Detect which cell encompasses the target text, then output its [x, y] center coordinate. 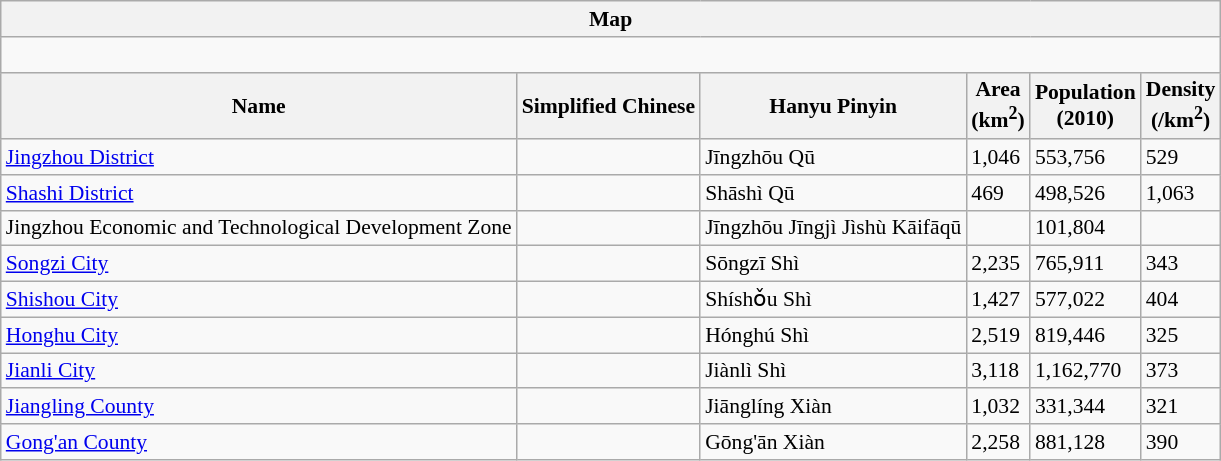
Jianli City [259, 371]
331,344 [1086, 407]
498,526 [1086, 193]
Jiànlì Shì [833, 371]
325 [1181, 335]
Shishou City [259, 300]
1,046 [998, 157]
819,446 [1086, 335]
Simplified Chinese [608, 106]
577,022 [1086, 300]
Songzi City [259, 264]
Name [259, 106]
Jiangling County [259, 407]
1,427 [998, 300]
2,519 [998, 335]
Jīngzhōu Jīngjì Jìshù Kāifāqū [833, 228]
Jiānglíng Xiàn [833, 407]
373 [1181, 371]
390 [1181, 442]
404 [1181, 300]
469 [998, 193]
Shashi District [259, 193]
2,235 [998, 264]
Honghu City [259, 335]
Shíshǒu Shì [833, 300]
Gong'an County [259, 442]
Shāshì Qū [833, 193]
1,063 [1181, 193]
765,911 [1086, 264]
3,118 [998, 371]
Population(2010) [1086, 106]
2,258 [998, 442]
881,128 [1086, 442]
Jingzhou District [259, 157]
529 [1181, 157]
343 [1181, 264]
Gōng'ān Xiàn [833, 442]
Area(km2) [998, 106]
321 [1181, 407]
Map [611, 19]
1,162,770 [1086, 371]
101,804 [1086, 228]
Jingzhou Economic and Technological Development Zone [259, 228]
Density(/km2) [1181, 106]
Hónghú Shì [833, 335]
553,756 [1086, 157]
Jīngzhōu Qū [833, 157]
1,032 [998, 407]
Sōngzī Shì [833, 264]
Hanyu Pinyin [833, 106]
